Pinpoint the cell where the given text exists, returning its (X, Y) midpoint coordinate. 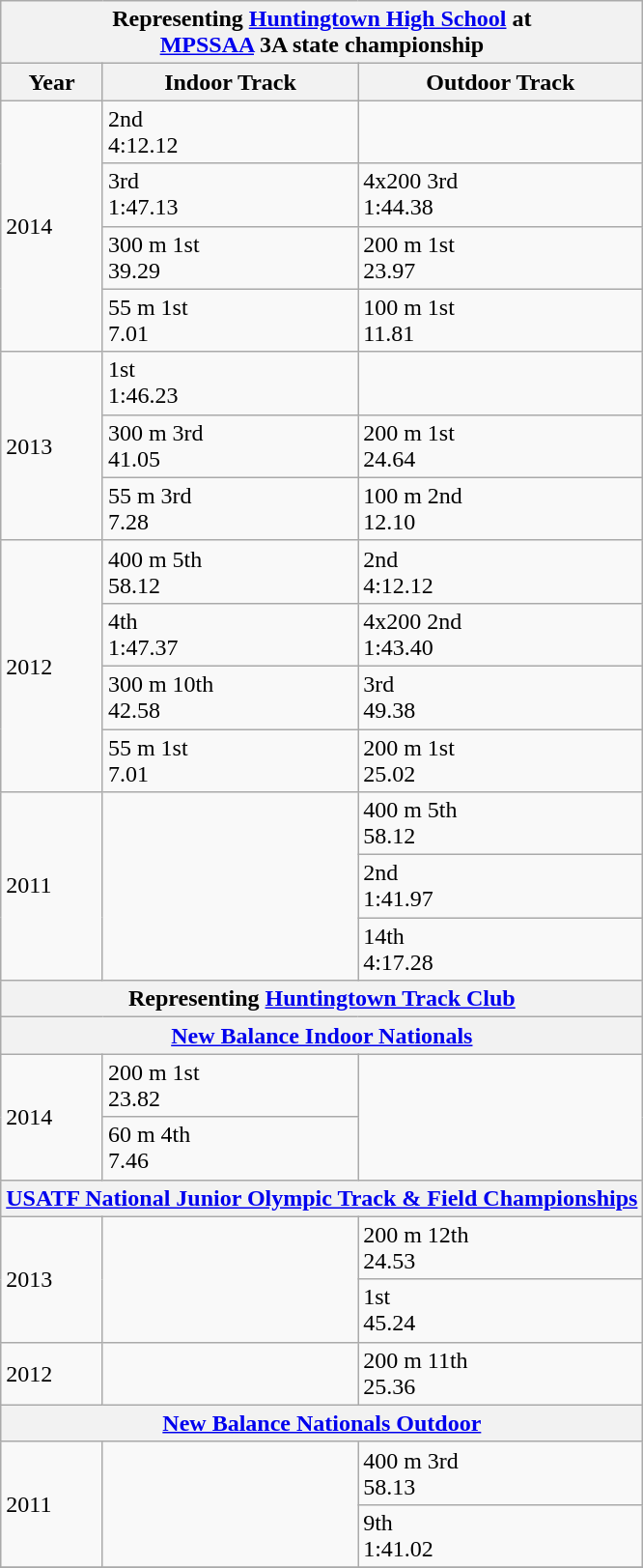
200 m 11th25.36 (500, 1374)
4x200 3rd1:44.38 (500, 195)
9th1:41.02 (500, 1536)
Outdoor Track (500, 82)
3rd1:47.13 (230, 195)
200 m 1st24.64 (500, 446)
100 m 1st11.81 (500, 321)
100 m 2nd12.10 (500, 508)
Indoor Track (230, 82)
55 m 3rd7.28 (230, 508)
New Balance Nationals Outdoor (322, 1423)
200 m 12th24.53 (500, 1248)
200 m 1st23.97 (500, 257)
300 m 3rd41.05 (230, 446)
Year (52, 82)
60 m 4th7.46 (230, 1148)
4th1:47.37 (230, 634)
2nd1:41.97 (500, 887)
300 m 10th42.58 (230, 698)
1st45.24 (500, 1310)
Representing Huntingtown Track Club (322, 999)
400 m 3rd58.13 (500, 1472)
Representing Huntingtown High School atMPSSAA 3A state championship (322, 33)
3rd49.38 (500, 698)
14th4:17.28 (500, 949)
1st1:46.23 (230, 383)
200 m 1st25.02 (500, 759)
New Balance Indoor Nationals (322, 1036)
4x200 2nd1:43.40 (500, 634)
200 m 1st23.82 (230, 1086)
300 m 1st39.29 (230, 257)
USATF National Junior Olympic Track & Field Championships (322, 1198)
